Detect which cell encompasses the target text, then output its (x, y) center coordinate. 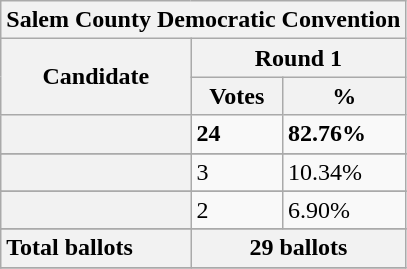
82.76% (344, 134)
3 (237, 172)
2 (237, 210)
Salem County Democratic Convention (204, 20)
Candidate (96, 77)
Round 1 (298, 58)
Votes (237, 96)
10.34% (344, 172)
6.90% (344, 210)
Total ballots (96, 248)
24 (237, 134)
% (344, 96)
29 ballots (298, 248)
